Detect which cell encompasses the target text, then output its (X, Y) center coordinate. 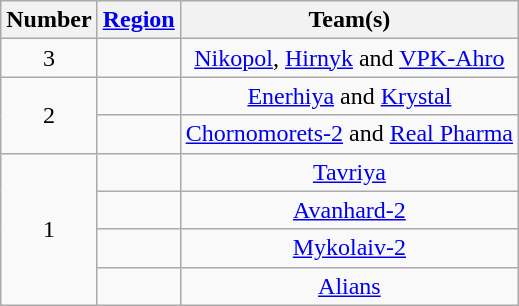
Chornomorets-2 and Real Pharma (349, 134)
Team(s) (349, 20)
Nikopol, Hirnyk and VPK-Ahro (349, 58)
2 (49, 115)
1 (49, 229)
Number (49, 20)
3 (49, 58)
Tavriya (349, 172)
Avanhard-2 (349, 210)
Enerhiya and Krystal (349, 96)
Region (138, 20)
Mykolaiv-2 (349, 248)
Alians (349, 286)
